Identify which cell holds the provided text, then report its [x, y] central coordinate. 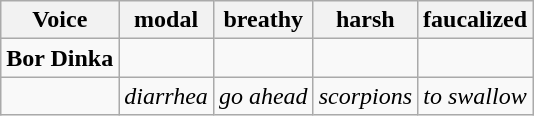
diarrhea [166, 96]
faucalized [476, 20]
go ahead [263, 96]
scorpions [365, 96]
breathy [263, 20]
to swallow [476, 96]
harsh [365, 20]
modal [166, 20]
Voice [60, 20]
Bor Dinka [60, 58]
